Search for the cell housing the specified text and yield its [X, Y] center coordinate. 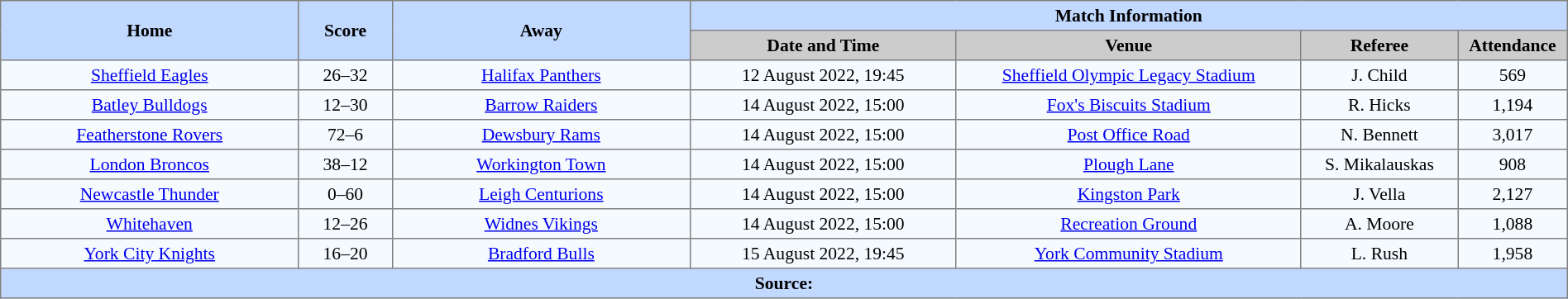
N. Bennett [1379, 135]
Whitehaven [150, 224]
Kingston Park [1128, 194]
Leigh Centurions [541, 194]
38–12 [346, 164]
Dewsbury Rams [541, 135]
Away [541, 31]
Match Information [1128, 16]
Recreation Ground [1128, 224]
R. Hicks [1379, 105]
1,958 [1513, 254]
Plough Lane [1128, 164]
Featherstone Rovers [150, 135]
26–32 [346, 75]
Venue [1128, 45]
15 August 2022, 19:45 [823, 254]
J. Vella [1379, 194]
London Broncos [150, 164]
Sheffield Eagles [150, 75]
S. Mikalauskas [1379, 164]
Fox's Biscuits Stadium [1128, 105]
Source: [784, 283]
York Community Stadium [1128, 254]
L. Rush [1379, 254]
Post Office Road [1128, 135]
Home [150, 31]
16–20 [346, 254]
Bradford Bulls [541, 254]
0–60 [346, 194]
1,088 [1513, 224]
1,194 [1513, 105]
Sheffield Olympic Legacy Stadium [1128, 75]
12–30 [346, 105]
2,127 [1513, 194]
569 [1513, 75]
A. Moore [1379, 224]
Newcastle Thunder [150, 194]
12–26 [346, 224]
72–6 [346, 135]
Score [346, 31]
Referee [1379, 45]
York City Knights [150, 254]
Halifax Panthers [541, 75]
Batley Bulldogs [150, 105]
12 August 2022, 19:45 [823, 75]
Date and Time [823, 45]
3,017 [1513, 135]
Widnes Vikings [541, 224]
J. Child [1379, 75]
Barrow Raiders [541, 105]
908 [1513, 164]
Attendance [1513, 45]
Workington Town [541, 164]
